Determine the (X, Y) coordinate at the center of the cell enclosing the given text.  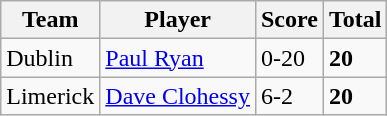
6-2 (289, 96)
Limerick (50, 96)
Total (355, 20)
Dave Clohessy (178, 96)
Player (178, 20)
Paul Ryan (178, 58)
Team (50, 20)
0-20 (289, 58)
Score (289, 20)
Dublin (50, 58)
